For the text-containing cell, return its midpoint in (x, y) coordinate format. 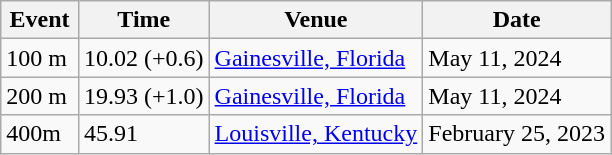
19.93 (+1.0) (144, 96)
10.02 (+0.6) (144, 58)
45.91 (144, 134)
Date (517, 20)
Event (40, 20)
400m (40, 134)
200 m (40, 96)
Louisville, Kentucky (316, 134)
February 25, 2023 (517, 134)
100 m (40, 58)
Time (144, 20)
Venue (316, 20)
